Identify which cell holds the provided text, then report its [x, y] central coordinate. 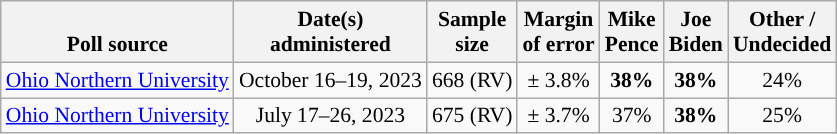
Other /Undecided [782, 32]
25% [782, 116]
October 16–19, 2023 [330, 80]
668 (RV) [472, 80]
Marginof error [558, 32]
675 (RV) [472, 116]
± 3.7% [558, 116]
Poll source [118, 32]
± 3.8% [558, 80]
July 17–26, 2023 [330, 116]
24% [782, 80]
JoeBiden [696, 32]
37% [632, 116]
MikePence [632, 32]
Date(s)administered [330, 32]
Samplesize [472, 32]
